Extract the [X, Y] coordinate from the center of the cell holding the provided text.  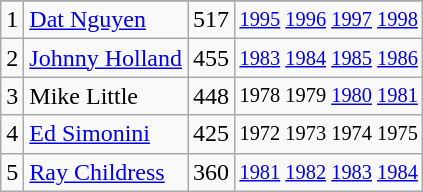
1983 1984 1985 1986 [329, 58]
1972 1973 1974 1975 [329, 134]
5 [12, 172]
425 [212, 134]
1981 1982 1983 1984 [329, 172]
Ed Simonini [106, 134]
517 [212, 20]
1 [12, 20]
Ray Childress [106, 172]
Johnny Holland [106, 58]
1978 1979 1980 1981 [329, 96]
Mike Little [106, 96]
4 [12, 134]
360 [212, 172]
455 [212, 58]
3 [12, 96]
448 [212, 96]
2 [12, 58]
Dat Nguyen [106, 20]
1995 1996 1997 1998 [329, 20]
